Determine the [X, Y] coordinate at the center of the cell enclosing the given text.  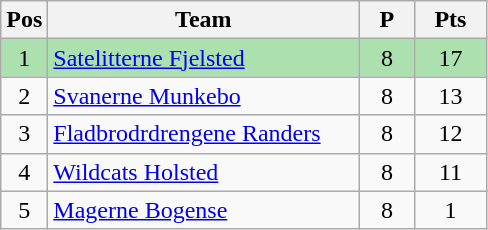
11 [450, 172]
5 [24, 210]
2 [24, 96]
Satelitterne Fjelsted [204, 58]
17 [450, 58]
3 [24, 134]
Fladbrodrdrengene Randers [204, 134]
12 [450, 134]
Wildcats Holsted [204, 172]
P [387, 20]
4 [24, 172]
Team [204, 20]
Pos [24, 20]
Svanerne Munkebo [204, 96]
13 [450, 96]
Magerne Bogense [204, 210]
Pts [450, 20]
